Pinpoint the cell where the given text exists, returning its (x, y) midpoint coordinate. 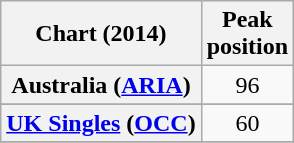
UK Singles (OCC) (101, 123)
Peakposition (247, 34)
Chart (2014) (101, 34)
96 (247, 85)
Australia (ARIA) (101, 85)
60 (247, 123)
